Search for the cell housing the specified text and yield its (X, Y) center coordinate. 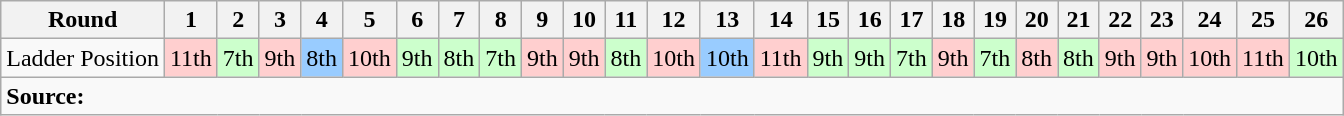
21 (1079, 20)
7 (459, 20)
20 (1037, 20)
12 (674, 20)
22 (1120, 20)
Round (83, 20)
24 (1210, 20)
16 (870, 20)
3 (280, 20)
23 (1162, 20)
6 (417, 20)
8 (501, 20)
Ladder Position (83, 58)
4 (322, 20)
17 (912, 20)
14 (780, 20)
1 (190, 20)
Source: (672, 96)
26 (1316, 20)
5 (370, 20)
13 (727, 20)
2 (238, 20)
25 (1262, 20)
9 (543, 20)
10 (584, 20)
15 (828, 20)
18 (953, 20)
11 (626, 20)
19 (995, 20)
